Scan for the cell matching the given text and deliver its (x, y) coordinate at center. 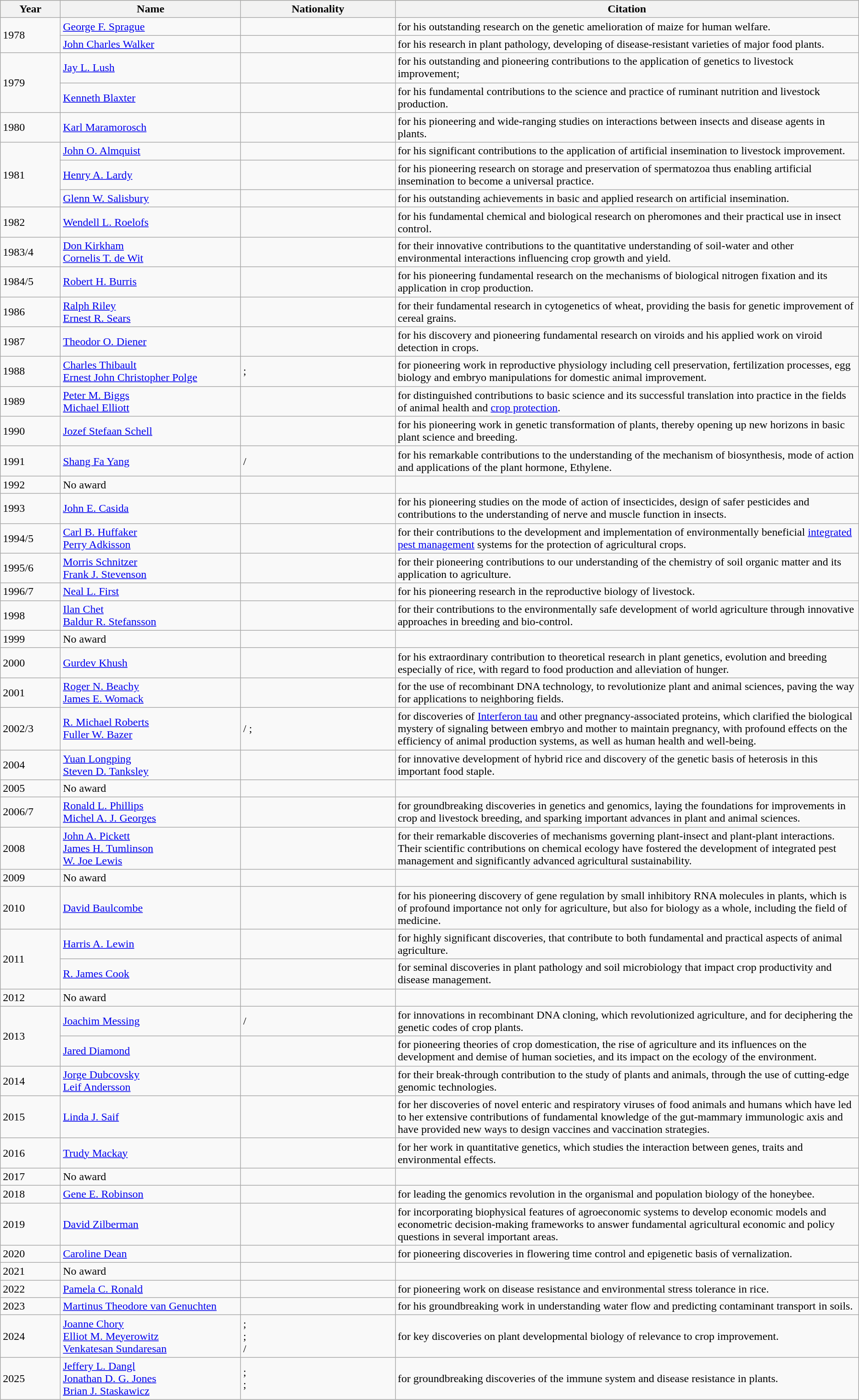
Ronald L. Phillips Michel A. J. Georges (151, 812)
1994/5 (30, 538)
2020 (30, 1254)
Robert H. Burris (151, 282)
R. James Cook (151, 974)
; ; / (318, 1336)
for highly significant discoveries, that contribute to both fundamental and practical aspects of animal agriculture. (627, 944)
; (318, 372)
2009 (30, 878)
1983/4 (30, 252)
2006/7 (30, 812)
for distinguished contributions to basic science and its successful translation into practice in the fields of animal health and crop protection. (627, 401)
Gurdev Khush (151, 663)
1979 (30, 83)
1998 (30, 615)
1984/5 (30, 282)
for pioneering discoveries in flowering time control and epigenetic basis of vernalization. (627, 1254)
1989 (30, 401)
for his fundamental contributions to the science and practice of ruminant nutrition and livestock production. (627, 97)
for their fundamental research in cytogenetics of wheat, providing the basis for genetic improvement of cereal grains. (627, 311)
2013 (30, 1036)
for his outstanding and pioneering contributions to the application of genetics to livestock improvement; (627, 68)
Caroline Dean (151, 1254)
for key discoveries on plant developmental biology of relevance to crop improvement. (627, 1336)
for her work in quantitative genetics, which studies the interaction between genes, traits and environmental effects. (627, 1153)
Jeffery L. Dangl Jonathan D. G. Jones Brian J. Staskawicz (151, 1378)
2017 (30, 1176)
2016 (30, 1153)
1987 (30, 342)
John O. Almquist (151, 151)
Harris A. Lewin (151, 944)
Jay L. Lush (151, 68)
for his pioneering work in genetic transformation of plants, thereby opening up new horizons in basic plant science and breeding. (627, 431)
John E. Casida (151, 509)
Carl B. Huffaker Perry Adkisson (151, 538)
Gene E. Robinson (151, 1194)
; ; (318, 1378)
Trudy Mackay (151, 1153)
Jared Diamond (151, 1051)
Linda J. Saif (151, 1117)
2001 (30, 692)
for the use of recombinant DNA technology, to revolutionize plant and animal sciences, paving the way for applications to neighboring fields. (627, 692)
for his pioneering and wide-ranging studies on interactions between insects and disease agents in plants. (627, 128)
John A. Pickett James H. Tumlinson W. Joe Lewis (151, 848)
2024 (30, 1336)
Joachim Messing (151, 1021)
1986 (30, 311)
Yuan Longping Steven D. Tanksley (151, 765)
Glenn W. Salisbury (151, 198)
1995/6 (30, 568)
Morris Schnitzer Frank J. Stevenson (151, 568)
2015 (30, 1117)
Ilan Chet Baldur R. Stefansson (151, 615)
for his pioneering fundamental research on the mechanisms of biological nitrogen fixation and its application in crop production. (627, 282)
Shang Fa Yang (151, 461)
Neal L. First (151, 592)
for his pioneering research in the reproductive biology of livestock. (627, 592)
2000 (30, 663)
for innovative development of hybrid rice and discovery of the genetic basis of heterosis in this important food staple. (627, 765)
David Baulcombe (151, 908)
2021 (30, 1271)
2022 (30, 1289)
1982 (30, 222)
2025 (30, 1378)
Year (30, 9)
1980 (30, 128)
Karl Maramorosch (151, 128)
2019 (30, 1224)
2002/3 (30, 728)
2004 (30, 765)
for leading the genomics revolution in the organismal and population biology of the honeybee. (627, 1194)
Citation (627, 9)
Jorge Dubcovsky Leif Andersson (151, 1081)
Don Kirkham Cornelis T. de Wit (151, 252)
for his research in plant pathology, developing of disease-resistant varieties of major food plants. (627, 44)
for seminal discoveries in plant pathology and soil microbiology that impact crop productivity and disease management. (627, 974)
R. Michael Roberts Fuller W. Bazer (151, 728)
for his outstanding research on the genetic amelioration of maize for human welfare. (627, 27)
2012 (30, 997)
2014 (30, 1081)
for innovations in recombinant DNA cloning, which revolutionized agriculture, and for deciphering the genetic codes of crop plants. (627, 1021)
Pamela C. Ronald (151, 1289)
1991 (30, 461)
1981 (30, 174)
Theodor O. Diener (151, 342)
2010 (30, 908)
2018 (30, 1194)
2008 (30, 848)
Ralph Riley Ernest R. Sears (151, 311)
for their pioneering contributions to our understanding of the chemistry of soil organic matter and its application to agriculture. (627, 568)
1988 (30, 372)
for groundbreaking discoveries of the immune system and disease resistance in plants. (627, 1378)
for his pioneering research on storage and preservation of spermatozoa thus enabling artificial insemination to become a universal practice. (627, 174)
Henry A. Lardy (151, 174)
for their break-through contribution to the study of plants and animals, through the use of cutting-edge genomic technologies. (627, 1081)
for his discovery and pioneering fundamental research on viroids and his applied work on viroid detection in crops. (627, 342)
for their contributions to the environmentally safe development of world agriculture through innovative approaches in breeding and bio-control. (627, 615)
Wendell L. Roelofs (151, 222)
Martinus Theodore van Genuchten (151, 1306)
1990 (30, 431)
2023 (30, 1306)
for pioneering work on disease resistance and environmental stress tolerance in rice. (627, 1289)
1992 (30, 485)
2011 (30, 959)
David Zilberman (151, 1224)
for his outstanding achievements in basic and applied research on artificial insemination. (627, 198)
1996/7 (30, 592)
/ ; (318, 728)
for his groundbreaking work in understanding water flow and predicting contaminant transport in soils. (627, 1306)
for his significant contributions to the application of artificial insemination to livestock improvement. (627, 151)
1999 (30, 639)
Jozef Stefaan Schell (151, 431)
George F. Sprague (151, 27)
Joanne Chory Elliot M. Meyerowitz Venkatesan Sundaresan (151, 1336)
Nationality (318, 9)
John Charles Walker (151, 44)
Roger N. Beachy James E. Womack (151, 692)
Charles Thibault Ernest John Christopher Polge (151, 372)
1993 (30, 509)
1978 (30, 35)
Kenneth Blaxter (151, 97)
for his fundamental chemical and biological research on pheromones and their practical use in insect control. (627, 222)
Peter M. Biggs Michael Elliott (151, 401)
Name (151, 9)
2005 (30, 789)
